Locate the cell with the specified text and output its [X, Y] center coordinate. 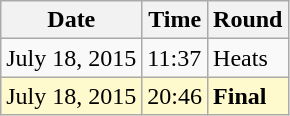
Final [248, 96]
Time [175, 20]
Round [248, 20]
20:46 [175, 96]
11:37 [175, 58]
Heats [248, 58]
Date [72, 20]
